Pinpoint the cell where the given text exists, returning its (X, Y) midpoint coordinate. 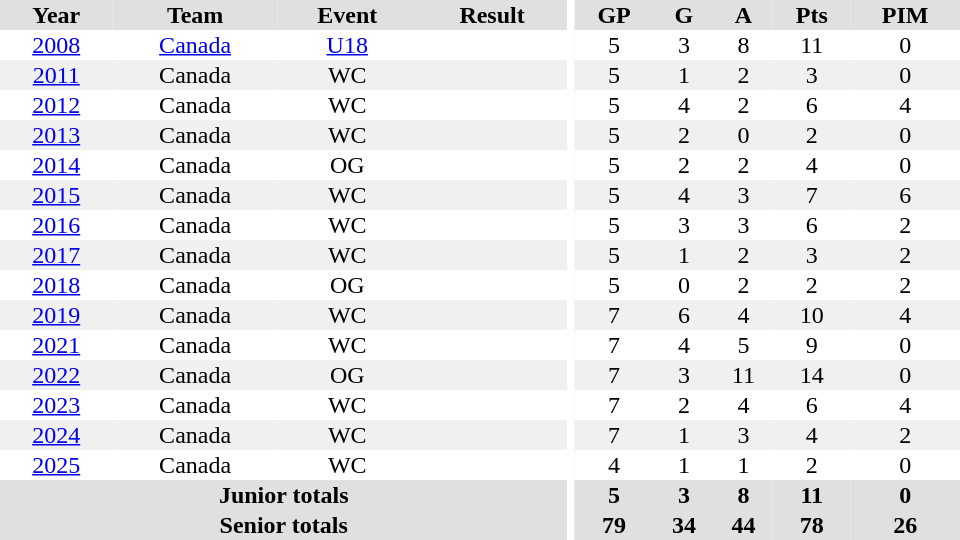
Senior totals (284, 525)
2015 (56, 195)
2019 (56, 315)
PIM (905, 15)
2014 (56, 165)
Year (56, 15)
78 (812, 525)
2012 (56, 105)
G (684, 15)
2022 (56, 375)
9 (812, 345)
Junior totals (284, 495)
Pts (812, 15)
2017 (56, 255)
2021 (56, 345)
2011 (56, 75)
26 (905, 525)
79 (614, 525)
44 (744, 525)
GP (614, 15)
10 (812, 315)
Event (348, 15)
U18 (348, 45)
2018 (56, 285)
34 (684, 525)
A (744, 15)
2024 (56, 435)
Result (492, 15)
2008 (56, 45)
2023 (56, 405)
Team (194, 15)
14 (812, 375)
2013 (56, 135)
2016 (56, 225)
2025 (56, 465)
